Extract the [x, y] coordinate from the center of the cell holding the provided text.  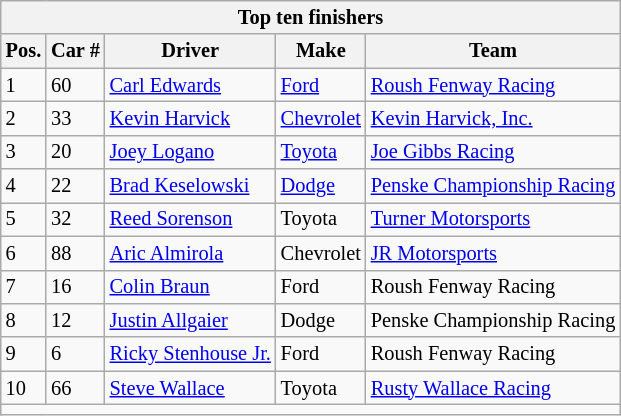
9 [24, 354]
Steve Wallace [190, 388]
Rusty Wallace Racing [493, 388]
Brad Keselowski [190, 186]
1 [24, 85]
Aric Almirola [190, 253]
32 [76, 219]
7 [24, 287]
88 [76, 253]
Pos. [24, 51]
2 [24, 118]
20 [76, 152]
Team [493, 51]
8 [24, 320]
Justin Allgaier [190, 320]
Kevin Harvick [190, 118]
Carl Edwards [190, 85]
22 [76, 186]
66 [76, 388]
5 [24, 219]
Top ten finishers [310, 17]
33 [76, 118]
Ricky Stenhouse Jr. [190, 354]
4 [24, 186]
JR Motorsports [493, 253]
Make [321, 51]
60 [76, 85]
16 [76, 287]
10 [24, 388]
12 [76, 320]
Colin Braun [190, 287]
Kevin Harvick, Inc. [493, 118]
Joey Logano [190, 152]
Driver [190, 51]
3 [24, 152]
Turner Motorsports [493, 219]
Reed Sorenson [190, 219]
Car # [76, 51]
Joe Gibbs Racing [493, 152]
